Find where the given text appears and provide that cell's center as (x, y) coordinate. 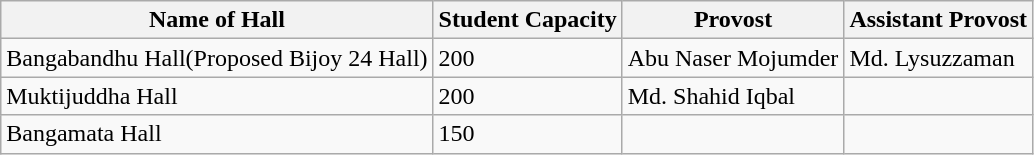
Bangamata Hall (217, 134)
Student Capacity (528, 20)
Name of Hall (217, 20)
Md. Shahid Iqbal (733, 96)
Md. Lysuzzaman (938, 58)
Bangabandhu Hall(Proposed Bijoy 24 Hall) (217, 58)
Provost (733, 20)
Muktijuddha Hall (217, 96)
150 (528, 134)
Abu Naser Mojumder (733, 58)
Assistant Provost (938, 20)
